Identify which cell holds the provided text, then report its (x, y) central coordinate. 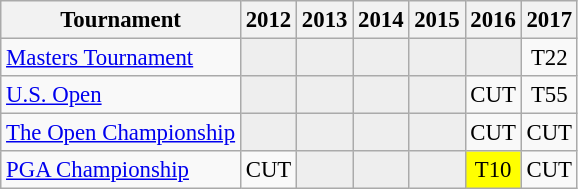
T10 (493, 170)
Tournament (121, 20)
The Open Championship (121, 133)
2013 (325, 20)
2017 (549, 20)
T22 (549, 58)
2014 (381, 20)
PGA Championship (121, 170)
U.S. Open (121, 95)
2012 (268, 20)
Masters Tournament (121, 58)
2015 (437, 20)
2016 (493, 20)
T55 (549, 95)
